Return the [X, Y] coordinate for the center point of the cell that contains the specified text.  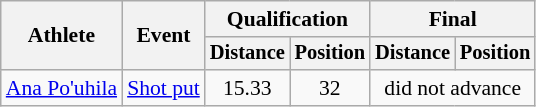
15.33 [248, 88]
Qualification [288, 19]
Athlete [62, 36]
did not advance [452, 88]
Event [164, 36]
Shot put [164, 88]
Ana Po'uhila [62, 88]
Final [452, 19]
32 [330, 88]
